Provide the [x, y] coordinate of the cell's center where the given text is located.  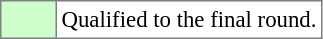
Qualified to the final round. [188, 20]
